Extract the [x, y] coordinate from the center of the cell holding the provided text.  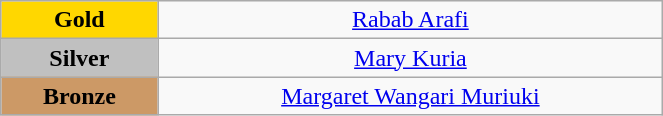
Silver [80, 58]
Rabab Arafi [410, 20]
Bronze [80, 96]
Mary Kuria [410, 58]
Gold [80, 20]
Margaret Wangari Muriuki [410, 96]
